From the cell containing the given text, extract its center point as (X, Y) coordinate. 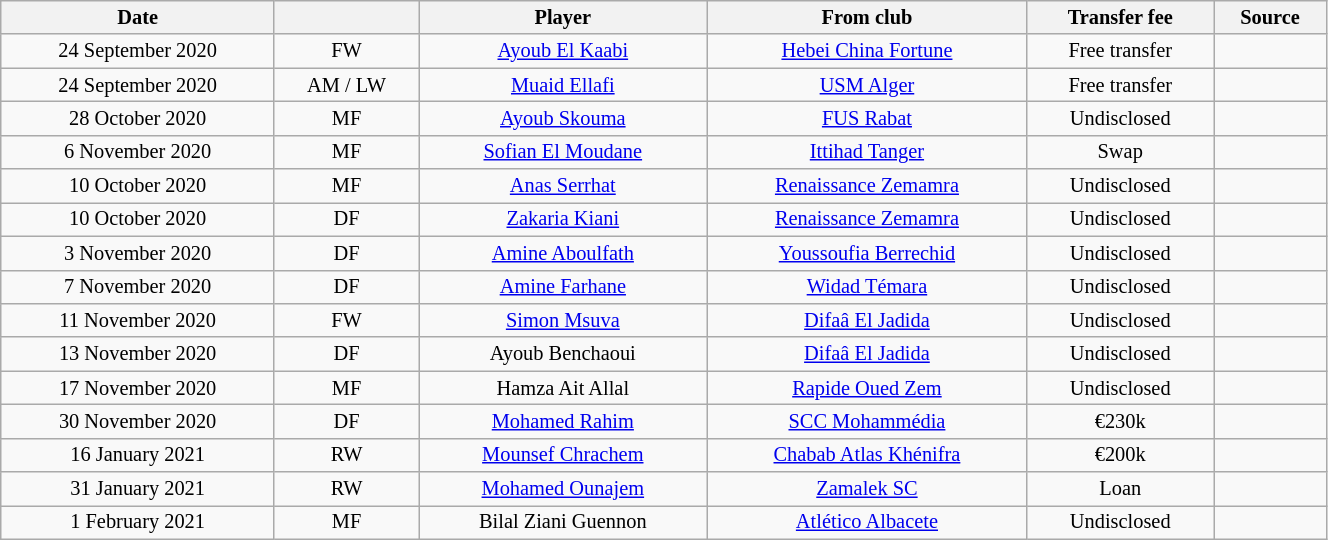
Chabab Atlas Khénifra (867, 455)
Amine Aboulfath (563, 253)
Youssoufia Berrechid (867, 253)
Loan (1120, 489)
31 January 2021 (138, 489)
Player (563, 17)
Date (138, 17)
Ayoub El Kaabi (563, 51)
Ayoub Skouma (563, 118)
FUS Rabat (867, 118)
30 November 2020 (138, 421)
SCC Mohammédia (867, 421)
13 November 2020 (138, 354)
16 January 2021 (138, 455)
€200k (1120, 455)
Transfer fee (1120, 17)
6 November 2020 (138, 152)
28 October 2020 (138, 118)
Amine Farhane (563, 287)
Rapide Oued Zem (867, 388)
AM / LW (346, 85)
Hamza Ait Allal (563, 388)
Mohamed Rahim (563, 421)
3 November 2020 (138, 253)
Swap (1120, 152)
Muaid Ellafi (563, 85)
Source (1270, 17)
Ayoub Benchaoui (563, 354)
7 November 2020 (138, 287)
Ittihad Tanger (867, 152)
Atlético Albacete (867, 522)
Sofian El Moudane (563, 152)
Mounsef Chrachem (563, 455)
Mohamed Ounajem (563, 489)
From club (867, 17)
Widad Témara (867, 287)
Zakaria Kiani (563, 219)
17 November 2020 (138, 388)
1 February 2021 (138, 522)
€230k (1120, 421)
Simon Msuva (563, 320)
USM Alger (867, 85)
11 November 2020 (138, 320)
Hebei China Fortune (867, 51)
Anas Serrhat (563, 186)
Bilal Ziani Guennon (563, 522)
Zamalek SC (867, 489)
